Search for the cell housing the specified text and yield its (x, y) center coordinate. 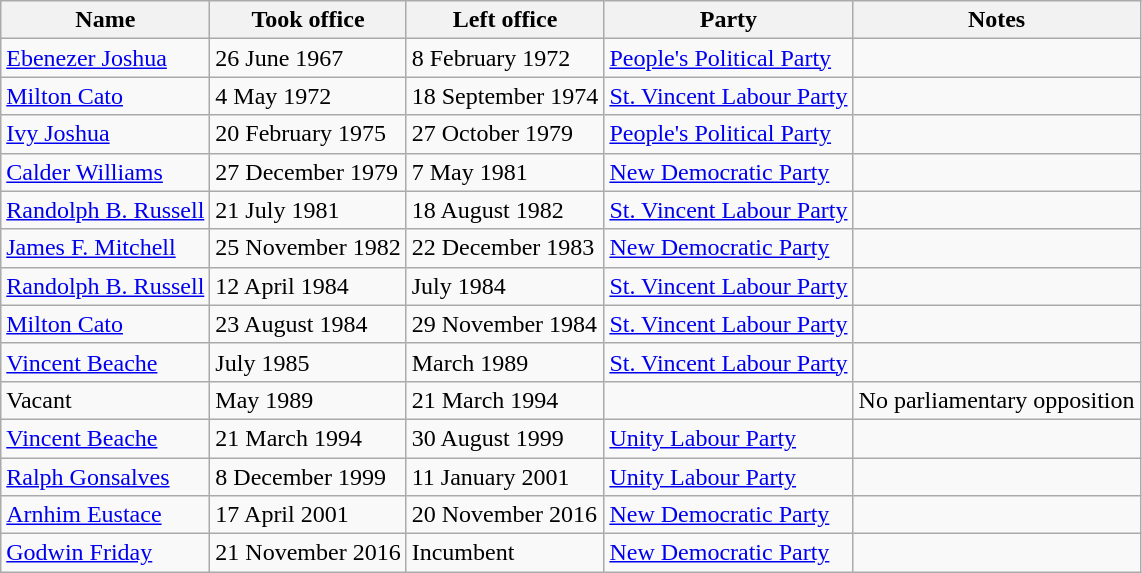
Left office (505, 20)
Ivy Joshua (106, 134)
23 August 1984 (308, 324)
25 November 1982 (308, 248)
Took office (308, 20)
29 November 1984 (505, 324)
8 February 1972 (505, 58)
21 July 1981 (308, 210)
Calder Williams (106, 172)
26 June 1967 (308, 58)
Godwin Friday (106, 553)
Party (728, 20)
Ebenezer Joshua (106, 58)
James F. Mitchell (106, 248)
Incumbent (505, 553)
July 1985 (308, 362)
30 August 1999 (505, 438)
July 1984 (505, 286)
27 December 1979 (308, 172)
27 October 1979 (505, 134)
21 November 2016 (308, 553)
20 November 2016 (505, 515)
18 September 1974 (505, 96)
Vacant (106, 400)
March 1989 (505, 362)
11 January 2001 (505, 477)
20 February 1975 (308, 134)
Notes (996, 20)
Arnhim Eustace (106, 515)
Name (106, 20)
17 April 2001 (308, 515)
No parliamentary opposition (996, 400)
4 May 1972 (308, 96)
18 August 1982 (505, 210)
Ralph Gonsalves (106, 477)
12 April 1984 (308, 286)
7 May 1981 (505, 172)
22 December 1983 (505, 248)
8 December 1999 (308, 477)
May 1989 (308, 400)
